Capture the cell that displays the provided text and extract its (x, y) central coordinate. 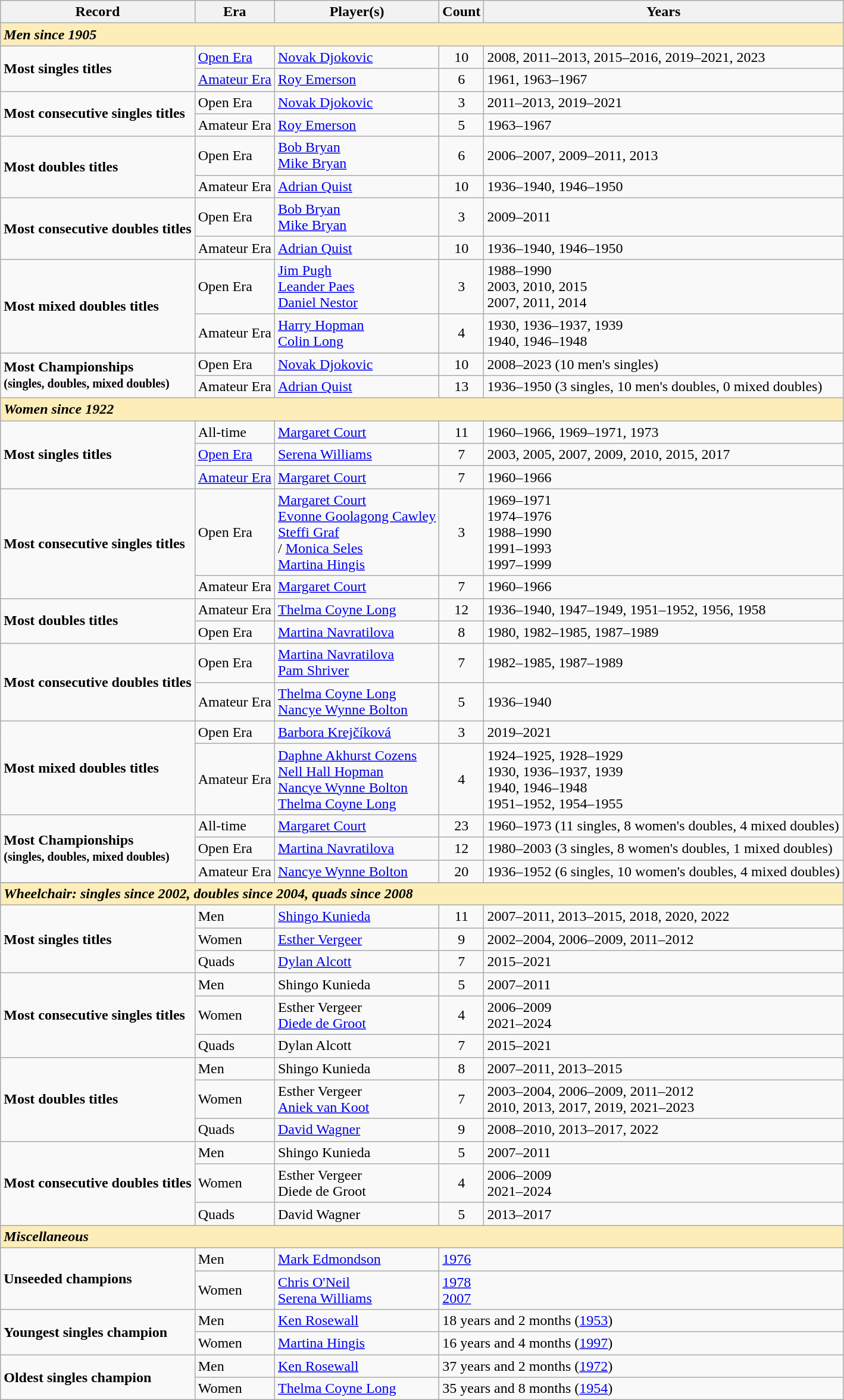
1961, 1963–1967 (663, 80)
Unseeded champions (98, 1279)
Margaret Court Evonne Goolagong Cawley Steffi Graf/ Monica Seles Martina Hingis (357, 532)
37 years and 2 months (1972) (641, 1366)
2007–2011, 2013–2015, 2018, 2020, 2022 (663, 917)
Chris O'Neil Serena Williams (357, 1289)
Esther Vergeer Aniek van Koot (357, 1099)
35 years and 8 months (1954) (641, 1389)
20 (462, 871)
Mark Edmondson (357, 1259)
1982–1985, 1987–1989 (663, 663)
1960–1966, 1969–1971, 1973 (663, 432)
2003–2004, 2006–2009, 2011–2012 2010, 2013, 2017, 2019, 2021–2023 (663, 1099)
Barbora Krejčíková (357, 732)
1936–1950 (3 singles, 10 men's doubles, 0 mixed doubles) (663, 387)
2003, 2005, 2007, 2009, 2010, 2015, 2017 (663, 455)
2008–2010, 2013–2017, 2022 (663, 1130)
1988–19902003, 2010, 20152007, 2011, 2014 (663, 286)
1936–1940 (663, 701)
2011–2013, 2019–2021 (663, 102)
1930, 1936–1937, 19391940, 1946–1948 (663, 333)
13 (462, 387)
Women since 1922 (422, 410)
Player(s) (357, 12)
Thelma Coyne Long Nancye Wynne Bolton (357, 701)
19782007 (641, 1289)
2002–2004, 2006–2009, 2011–2012 (663, 939)
2007–2011, 2013–2015 (663, 1068)
Miscellaneous (422, 1236)
Daphne Akhurst Cozens Nell Hall Hopman Nancye Wynne Bolton Thelma Coyne Long (357, 779)
1924–1925, 1928–19291930, 1936–1937, 19391940, 1946–1948 1951–1952, 1954–1955 (663, 779)
Youngest singles champion (98, 1332)
2019–2021 (663, 732)
1936–1940, 1947–1949, 1951–1952, 1956, 1958 (663, 610)
Oldest singles champion (98, 1377)
2006–2007, 2009–2011, 2013 (663, 156)
Years (663, 12)
Martina Navratilova Pam Shriver (357, 663)
1936–1952 (6 singles, 10 women's doubles, 4 mixed doubles) (663, 871)
Count (462, 12)
1963–1967 (663, 125)
Nancye Wynne Bolton (357, 871)
Esther Vergeer (357, 939)
18 years and 2 months (1953) (641, 1321)
Harry Hopman Colin Long (357, 333)
1980–2003 (3 singles, 8 women's doubles, 1 mixed doubles) (663, 848)
1960–1973 (11 singles, 8 women's doubles, 4 mixed doubles) (663, 826)
Men since 1905 (422, 35)
Serena Williams (357, 455)
1969–1971 1974–1976 1988–1990 1991–1993 1997–1999 (663, 532)
Martina Hingis (357, 1343)
2008, 2011–2013, 2015–2016, 2019–2021, 2023 (663, 57)
16 years and 4 months (1997) (641, 1343)
Jim Pugh Leander Paes Daniel Nestor (357, 286)
1976 (641, 1259)
Wheelchair: singles since 2002, doubles since 2004, quads since 2008 (422, 894)
Era (235, 12)
1980, 1982–1985, 1987–1989 (663, 632)
2008–2023 (10 men's singles) (663, 364)
Record (98, 12)
23 (462, 826)
2009–2011 (663, 217)
2013–2017 (663, 1214)
